Find where the given text appears and provide that cell's center as [x, y] coordinate. 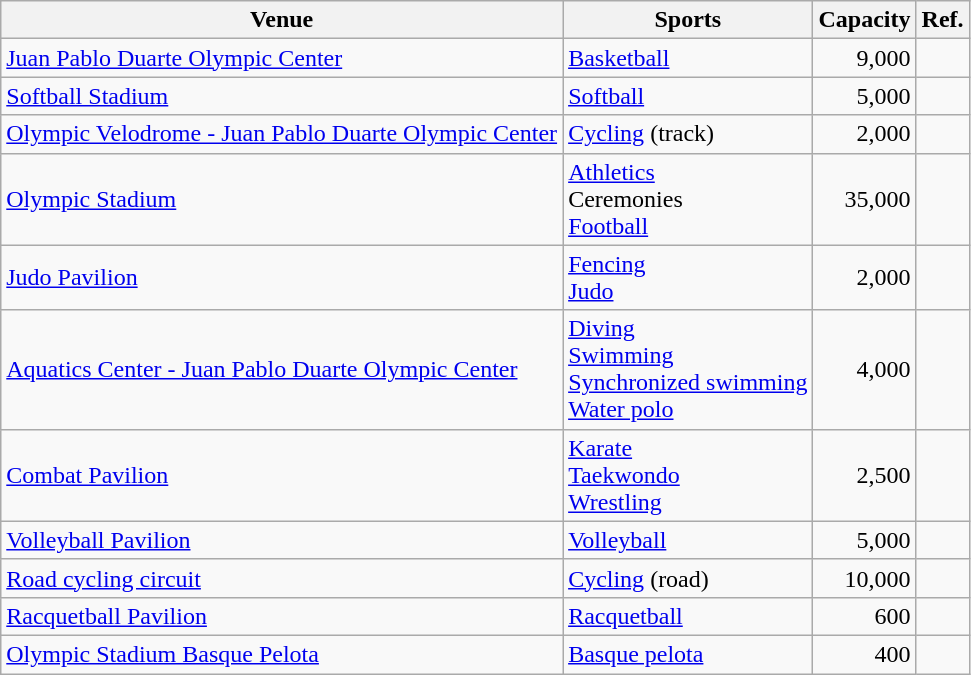
Road cycling circuit [282, 578]
Sports [688, 20]
35,000 [864, 199]
2,500 [864, 475]
Volleyball Pavilion [282, 540]
Basque pelota [688, 654]
Juan Pablo Duarte Olympic Center [282, 58]
Racquetball Pavilion [282, 616]
9,000 [864, 58]
DivingSwimmingSynchronized swimmingWater polo [688, 370]
Olympic Velodrome - Juan Pablo Duarte Olympic Center [282, 134]
Aquatics Center - Juan Pablo Duarte Olympic Center [282, 370]
Basketball [688, 58]
Olympic Stadium Basque Pelota [282, 654]
Softball [688, 96]
400 [864, 654]
FencingJudo [688, 278]
AthleticsCeremoniesFootball [688, 199]
10,000 [864, 578]
600 [864, 616]
Softball Stadium [282, 96]
Racquetball [688, 616]
Capacity [864, 20]
Ref. [942, 20]
Cycling (track) [688, 134]
Combat Pavilion [282, 475]
Venue [282, 20]
KarateTaekwondoWrestling [688, 475]
4,000 [864, 370]
Volleyball [688, 540]
Olympic Stadium [282, 199]
Cycling (road) [688, 578]
Judo Pavilion [282, 278]
